Provide the (x, y) coordinate of the cell's center where the given text is located.  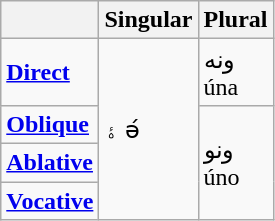
Ablative (50, 162)
Singular (148, 20)
Vocative (50, 201)
Oblique (50, 124)
ونوúno (236, 162)
ۀ ә́ (148, 130)
Plural (236, 20)
ونهúna (236, 72)
Direct (50, 72)
